Return the [x, y] coordinate for the center point of the cell that contains the specified text.  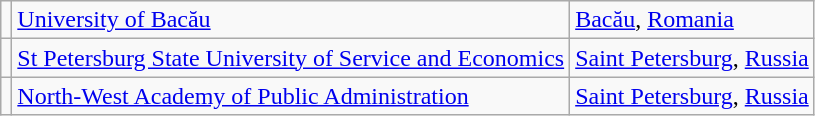
North-West Academy of Public Administration [291, 96]
Bacău, Romania [692, 20]
University of Bacău [291, 20]
St Petersburg State University of Service and Economics [291, 58]
